Search for the cell housing the specified text and yield its (X, Y) center coordinate. 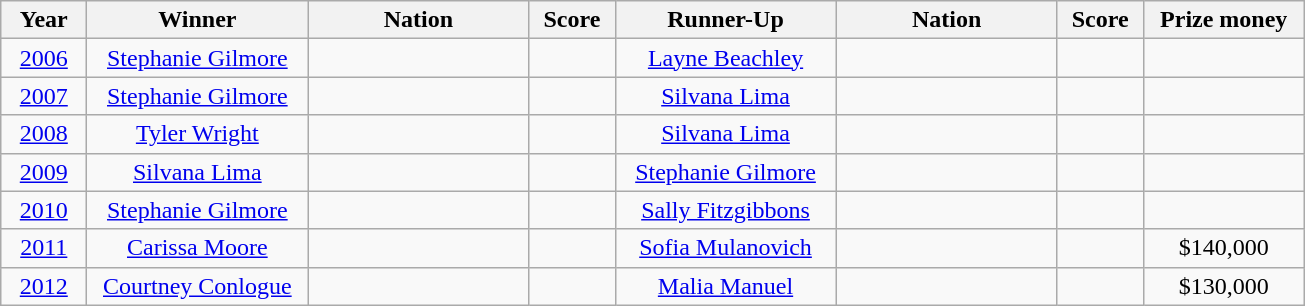
Year (44, 20)
2010 (44, 210)
2006 (44, 58)
Prize money (1224, 20)
Courtney Conlogue (198, 286)
Carissa Moore (198, 248)
Winner (198, 20)
Sofia Mulanovich (726, 248)
Tyler Wright (198, 134)
2007 (44, 96)
2009 (44, 172)
2008 (44, 134)
Malia Manuel (726, 286)
Sally Fitzgibbons (726, 210)
Layne Beachley (726, 58)
$130,000 (1224, 286)
2011 (44, 248)
2012 (44, 286)
$140,000 (1224, 248)
Runner-Up (726, 20)
